Identify which cell holds the provided text, then report its [X, Y] central coordinate. 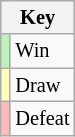
Draw [42, 85]
Win [42, 51]
Defeat [42, 118]
Key [38, 17]
